For the text-containing cell, return its midpoint in [x, y] coordinate format. 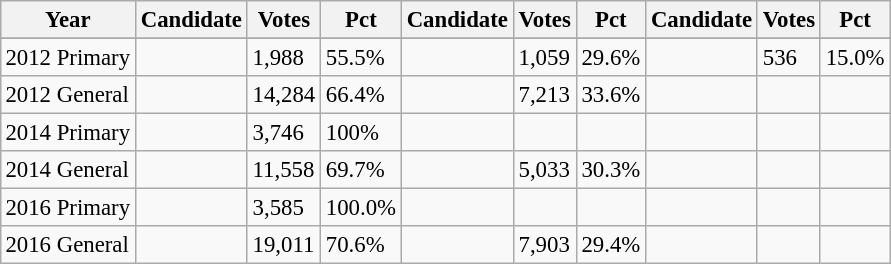
69.7% [362, 170]
29.4% [610, 245]
2012 Primary [68, 57]
1,988 [284, 57]
19,011 [284, 245]
15.0% [854, 57]
2014 Primary [68, 133]
11,558 [284, 170]
536 [788, 57]
66.4% [362, 95]
7,213 [544, 95]
Year [68, 20]
70.6% [362, 245]
29.6% [610, 57]
2012 General [68, 95]
100% [362, 133]
2014 General [68, 170]
33.6% [610, 95]
3,746 [284, 133]
2016 Primary [68, 208]
30.3% [610, 170]
1,059 [544, 57]
2016 General [68, 245]
55.5% [362, 57]
7,903 [544, 245]
100.0% [362, 208]
3,585 [284, 208]
5,033 [544, 170]
14,284 [284, 95]
